Output the (X, Y) coordinate of the center of the cell containing the given text.  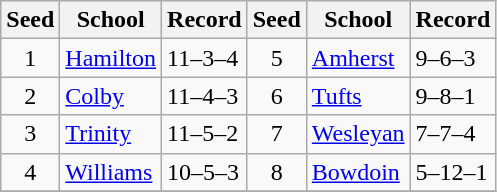
11–4–3 (205, 96)
7–7–4 (453, 134)
6 (276, 96)
Hamilton (111, 58)
9–8–1 (453, 96)
7 (276, 134)
3 (30, 134)
1 (30, 58)
8 (276, 172)
Trinity (111, 134)
9–6–3 (453, 58)
10–5–3 (205, 172)
Tufts (358, 96)
11–5–2 (205, 134)
Bowdoin (358, 172)
2 (30, 96)
Williams (111, 172)
11–3–4 (205, 58)
5–12–1 (453, 172)
Colby (111, 96)
Amherst (358, 58)
4 (30, 172)
5 (276, 58)
Wesleyan (358, 134)
